Provide the (x, y) coordinate of the cell's center where the given text is located.  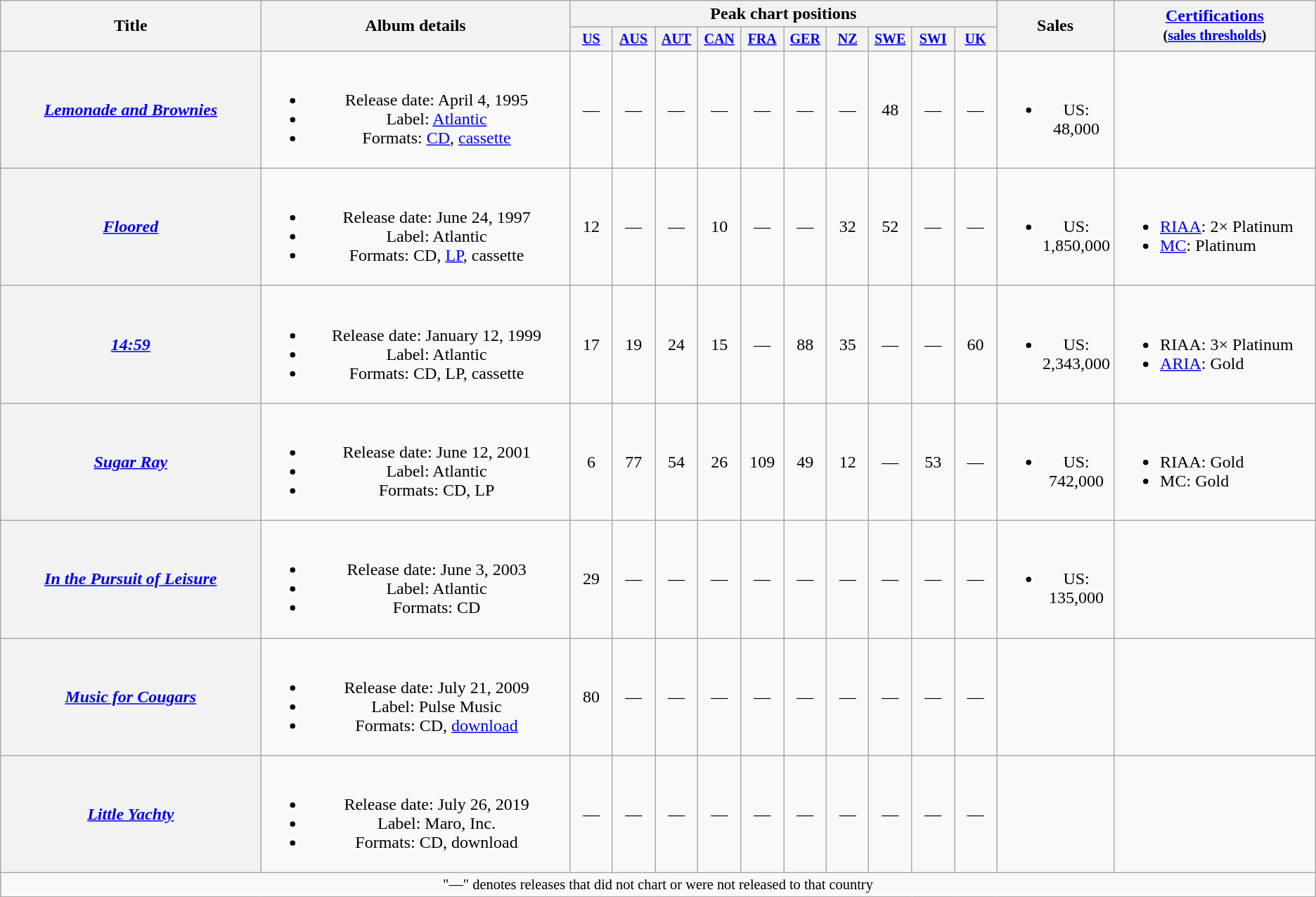
109 (762, 461)
88 (806, 344)
77 (634, 461)
"—" denotes releases that did not chart or were not released to that country (658, 885)
Lemonade and Brownies (131, 110)
UK (976, 39)
49 (806, 461)
10 (720, 226)
6 (591, 461)
60 (976, 344)
Release date: January 12, 1999Label: AtlanticFormats: CD, LP, cassette (415, 344)
80 (591, 697)
RIAA: 2× PlatinumMC: Platinum (1215, 226)
Title (131, 26)
FRA (762, 39)
US: 48,000 (1056, 110)
GER (806, 39)
Release date: July 21, 2009Label: Pulse MusicFormats: CD, download (415, 697)
AUS (634, 39)
SWE (890, 39)
24 (676, 344)
52 (890, 226)
Sales (1056, 26)
Sugar Ray (131, 461)
CAN (720, 39)
Certifications(sales thresholds) (1215, 26)
US: 135,000 (1056, 579)
US: 742,000 (1056, 461)
Release date: June 3, 2003Label: AtlanticFormats: CD (415, 579)
15 (720, 344)
US: 1,850,000 (1056, 226)
US: 2,343,000 (1056, 344)
35 (848, 344)
29 (591, 579)
In the Pursuit of Leisure (131, 579)
Floored (131, 226)
Release date: July 26, 2019Label: Maro, Inc.Formats: CD, download (415, 814)
SWI (934, 39)
54 (676, 461)
NZ (848, 39)
RIAA: GoldMC: Gold (1215, 461)
48 (890, 110)
Album details (415, 26)
Release date: April 4, 1995Label: AtlanticFormats: CD, cassette (415, 110)
Music for Cougars (131, 697)
17 (591, 344)
32 (848, 226)
19 (634, 344)
Little Yachty (131, 814)
26 (720, 461)
Peak chart positions (783, 14)
RIAA: 3× PlatinumARIA: Gold (1215, 344)
Release date: June 12, 2001Label: AtlanticFormats: CD, LP (415, 461)
14:59 (131, 344)
53 (934, 461)
Release date: June 24, 1997Label: AtlanticFormats: CD, LP, cassette (415, 226)
AUT (676, 39)
US (591, 39)
